Scan for the cell matching the given text and deliver its (x, y) coordinate at center. 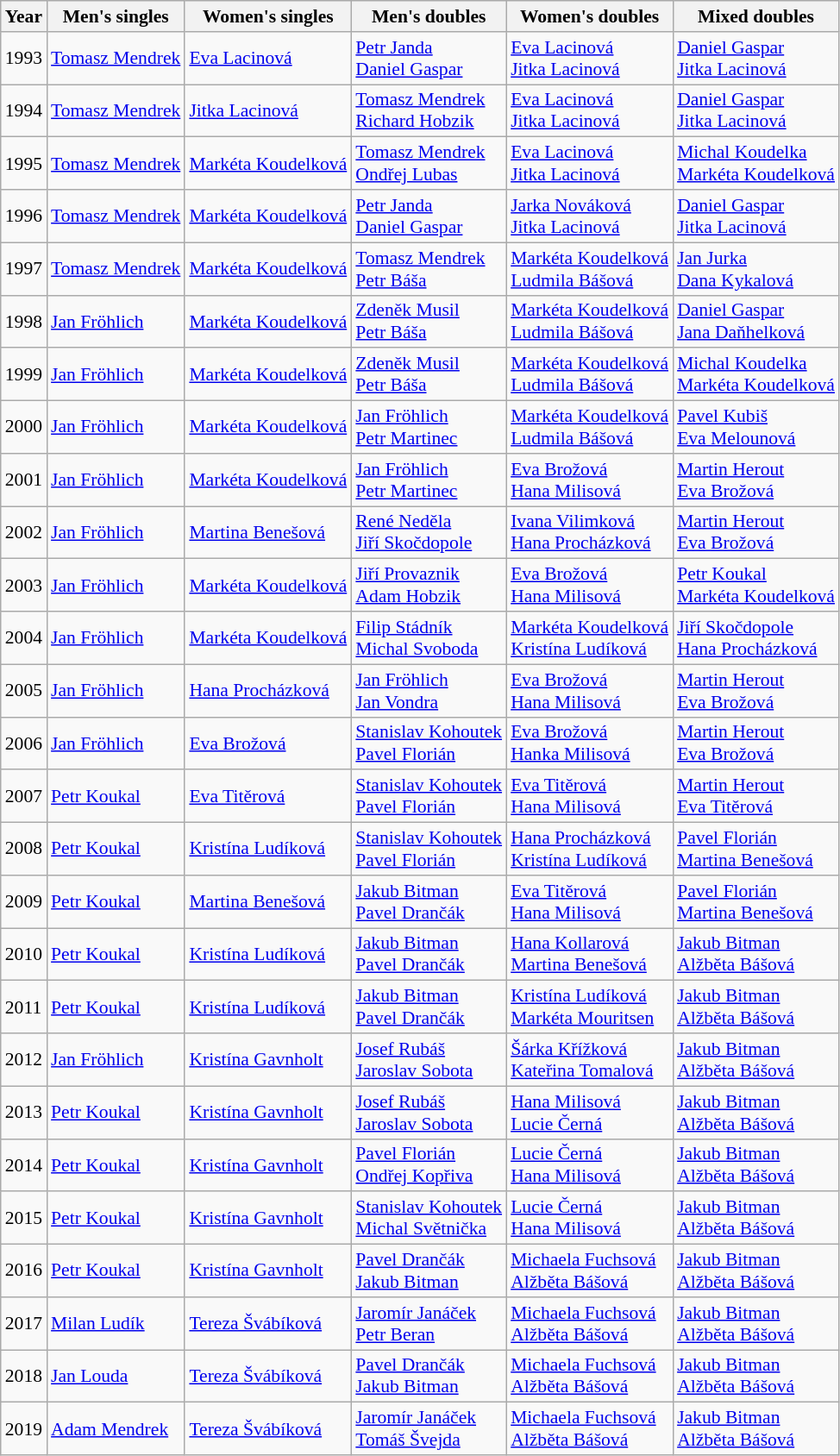
Jan FröhlichJan Vondra (429, 690)
2015 (24, 1218)
Petr KoukalMarkéta Koudelková (755, 585)
Hana KollarováMartina Benešová (590, 954)
2017 (24, 1323)
1994 (24, 110)
2000 (24, 428)
Men's doubles (429, 16)
1998 (24, 321)
Milan Ludík (116, 1323)
Women's doubles (590, 16)
2016 (24, 1271)
Jarka NovákováJitka Lacinová (590, 216)
Jiří ProvaznikAdam Hobzik (429, 585)
Martin HeroutEva Titěrová (755, 797)
Eva Brožová (267, 744)
Hana ProcházkováKristína Ludíková (590, 849)
Jaromír JanáčekPetr Beran (429, 1323)
Mixed doubles (755, 16)
2008 (24, 849)
2002 (24, 533)
Jitka Lacinová (267, 110)
2006 (24, 744)
Year (24, 16)
Jiří SkočdopoleHana Procházková (755, 638)
2007 (24, 797)
2005 (24, 690)
Men's singles (116, 16)
Markéta KoudelkováKristína Ludíková (590, 638)
Daniel GasparJana Daňhelková (755, 321)
Šárka KřížkováKateřina Tomalová (590, 1059)
Tomasz MendrekOndřej Lubas (429, 164)
Eva Titěrová (267, 797)
2014 (24, 1164)
2001 (24, 480)
Women's singles (267, 16)
Tomasz MendrekPetr Báša (429, 269)
Stanislav KohoutekMichal Světnička (429, 1218)
Kristína LudíkováMarkéta Mouritsen (590, 1007)
Hana Procházková (267, 690)
Ivana VilimkováHana Procházková (590, 533)
2019 (24, 1428)
Eva BrožováHanka Milisová (590, 744)
Hana MilisováLucie Černá (590, 1113)
Jan Louda (116, 1377)
2010 (24, 954)
Adam Mendrek (116, 1428)
2011 (24, 1007)
1997 (24, 269)
Pavel FloriánOndřej Kopřiva (429, 1164)
Jaromír JanáčekTomáš Švejda (429, 1428)
2013 (24, 1113)
Filip StádníkMichal Svoboda (429, 638)
1996 (24, 216)
2012 (24, 1059)
2018 (24, 1377)
1993 (24, 59)
René NedělaJiří Skočdopole (429, 533)
Pavel KubišEva Melounová (755, 428)
1999 (24, 374)
2004 (24, 638)
2009 (24, 902)
1995 (24, 164)
Eva Lacinová (267, 59)
2003 (24, 585)
Tomasz MendrekRichard Hobzik (429, 110)
Jan JurkaDana Kykalová (755, 269)
